Provide the (X, Y) coordinate of the cell's center where the given text is located.  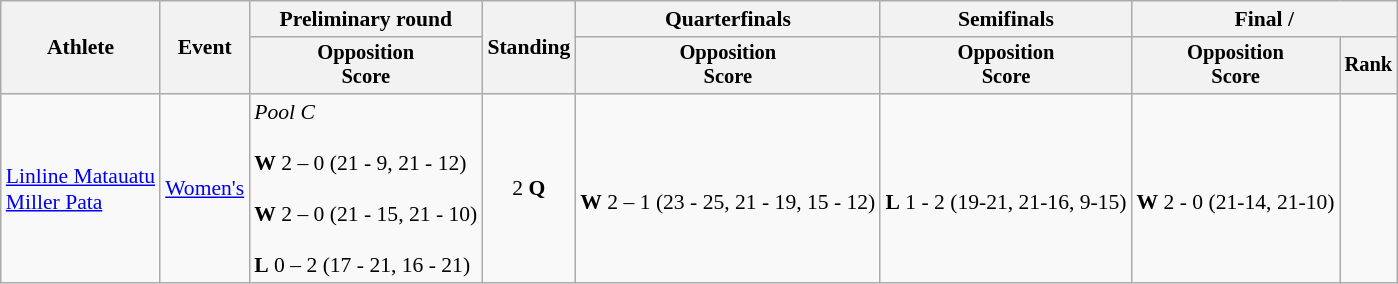
Preliminary round (366, 19)
Women's (204, 188)
W 2 – 1 (23 - 25, 21 - 19, 15 - 12) (728, 188)
W 2 - 0 (21-14, 21-10) (1236, 188)
Rank (1369, 66)
Final / (1265, 19)
Standing (528, 48)
L 1 - 2 (19-21, 21-16, 9-15) (1006, 188)
Semifinals (1006, 19)
Pool CW 2 – 0 (21 - 9, 21 - 12)W 2 – 0 (21 - 15, 21 - 10)L 0 – 2 (17 - 21, 16 - 21) (366, 188)
2 Q (528, 188)
Athlete (80, 48)
Event (204, 48)
Linline MatauatuMiller Pata (80, 188)
Quarterfinals (728, 19)
